Output the (x, y) coordinate of the center of the cell containing the given text.  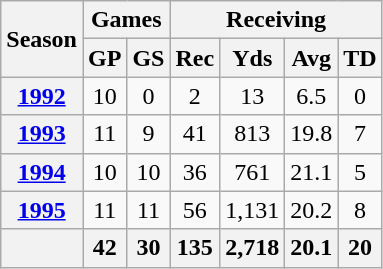
Yds (252, 58)
21.1 (312, 172)
9 (148, 134)
42 (104, 248)
7 (360, 134)
1992 (42, 96)
TD (360, 58)
1994 (42, 172)
19.8 (312, 134)
2 (195, 96)
20.2 (312, 210)
20.1 (312, 248)
2,718 (252, 248)
GS (148, 58)
36 (195, 172)
30 (148, 248)
GP (104, 58)
813 (252, 134)
Games (126, 20)
8 (360, 210)
1,131 (252, 210)
20 (360, 248)
Season (42, 39)
1995 (42, 210)
5 (360, 172)
56 (195, 210)
41 (195, 134)
1993 (42, 134)
Rec (195, 58)
761 (252, 172)
13 (252, 96)
6.5 (312, 96)
Avg (312, 58)
135 (195, 248)
Receiving (276, 20)
